Identify which cell holds the provided text, then report its (x, y) central coordinate. 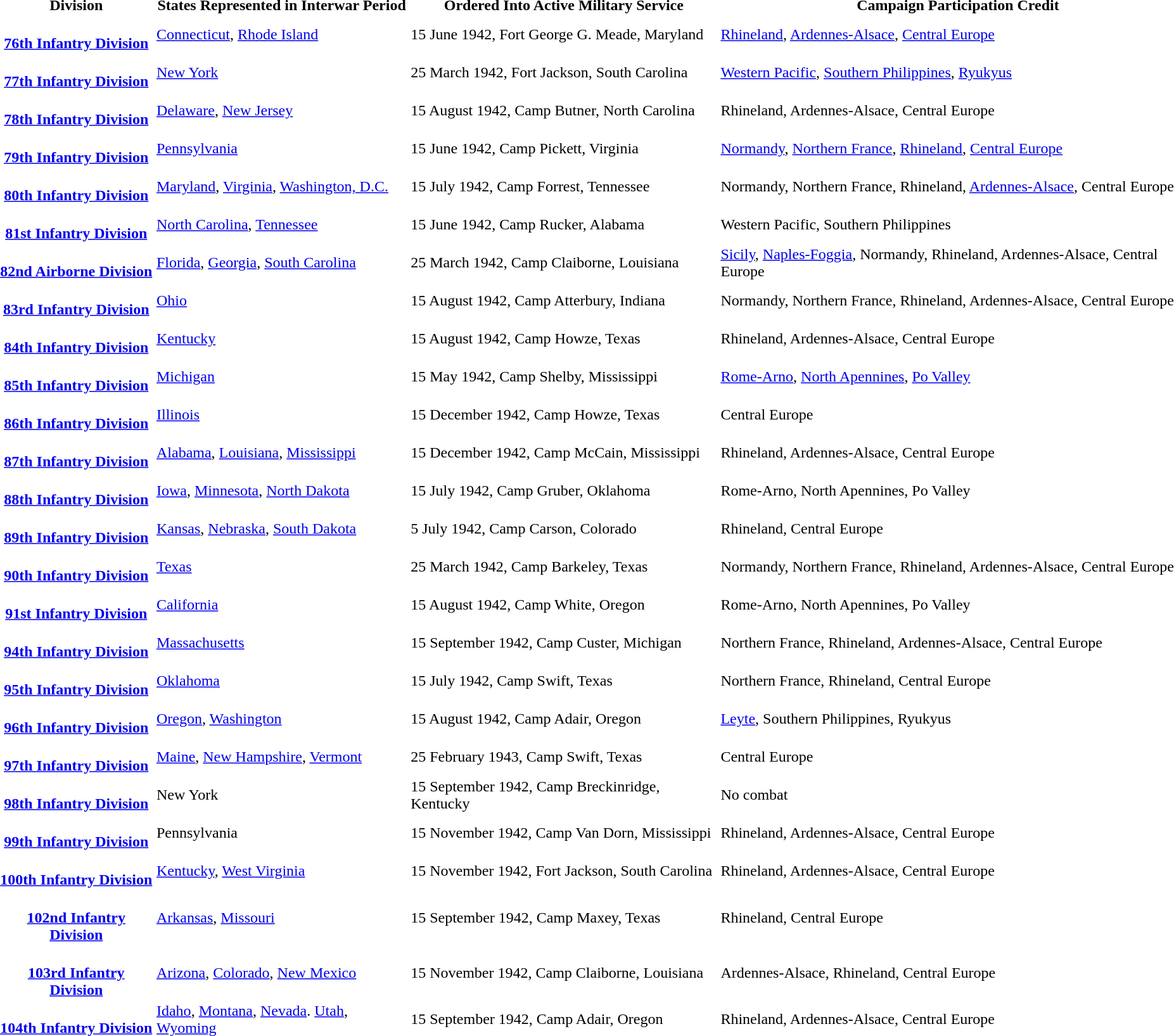
15 July 1942, Camp Gruber, Oklahoma (564, 490)
Arizona, Colorado, New Mexico (281, 973)
Delaware, New Jersey (281, 110)
15 July 1942, Camp Swift, Texas (564, 681)
California (281, 604)
15 August 1942, Camp Atterbury, Indiana (564, 300)
Iowa, Minnesota, North Dakota (281, 490)
Kentucky (281, 338)
Arkansas, Missouri (281, 918)
Oregon, Washington (281, 719)
25 February 1943, Camp Swift, Texas (564, 757)
15 August 1942, Camp Adair, Oregon (564, 719)
Connecticut, Rhode Island (281, 34)
15 December 1942, Camp Howze, Texas (564, 414)
15 December 1942, Camp McCain, Mississippi (564, 452)
Maryland, Virginia, Washington, D.C. (281, 186)
15 November 1942, Camp Van Dorn, Mississippi (564, 833)
Oklahoma (281, 681)
Massachusetts (281, 643)
Alabama, Louisiana, Mississippi (281, 452)
15 May 1942, Camp Shelby, Mississippi (564, 376)
5 July 1942, Camp Carson, Colorado (564, 528)
Michigan (281, 376)
Florida, Georgia, South Carolina (281, 262)
15 June 1942, Camp Rucker, Alabama (564, 224)
15 July 1942, Camp Forrest, Tennessee (564, 186)
15 August 1942, Camp Howze, Texas (564, 338)
Texas (281, 566)
25 March 1942, Camp Barkeley, Texas (564, 566)
Kentucky, West Virginia (281, 871)
15 August 1942, Camp White, Oregon (564, 604)
15 September 1942, Camp Custer, Michigan (564, 643)
15 September 1942, Camp Breckinridge, Kentucky (564, 795)
Ohio (281, 300)
North Carolina, Tennessee (281, 224)
25 March 1942, Camp Claiborne, Louisiana (564, 262)
15 November 1942, Camp Claiborne, Louisiana (564, 973)
25 March 1942, Fort Jackson, South Carolina (564, 72)
15 November 1942, Fort Jackson, South Carolina (564, 871)
Kansas, Nebraska, South Dakota (281, 528)
15 September 1942, Camp Maxey, Texas (564, 918)
Maine, New Hampshire, Vermont (281, 757)
15 June 1942, Camp Pickett, Virginia (564, 148)
Illinois (281, 414)
15 June 1942, Fort George G. Meade, Maryland (564, 34)
15 August 1942, Camp Butner, North Carolina (564, 110)
